Identify which cell holds the provided text, then report its (X, Y) central coordinate. 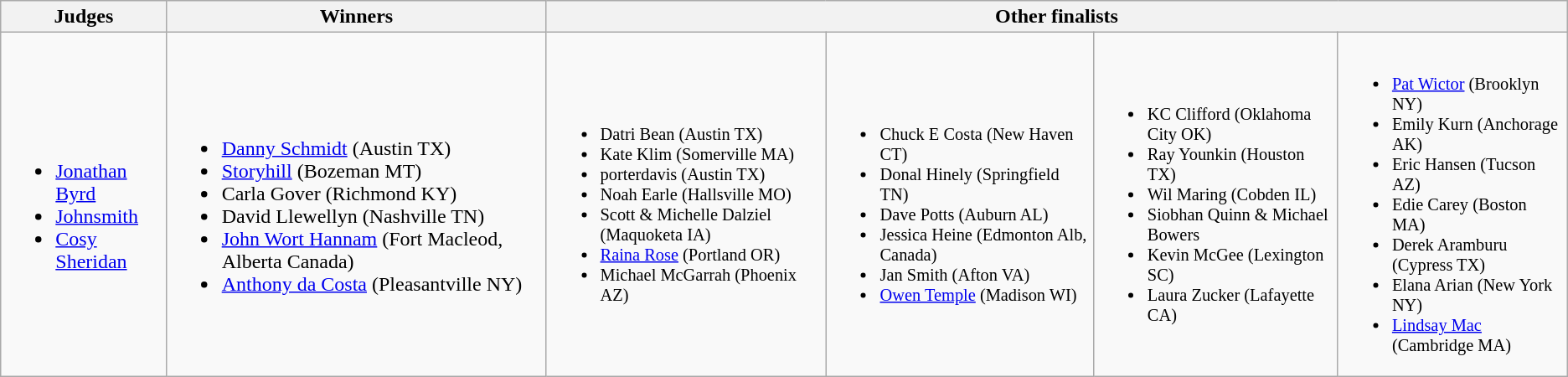
Winners (357, 17)
Other finalists (1057, 17)
Judges (84, 17)
Jonathan ByrdJohnsmithCosy Sheridan (84, 204)
